Find where the given text appears and provide that cell's center as [x, y] coordinate. 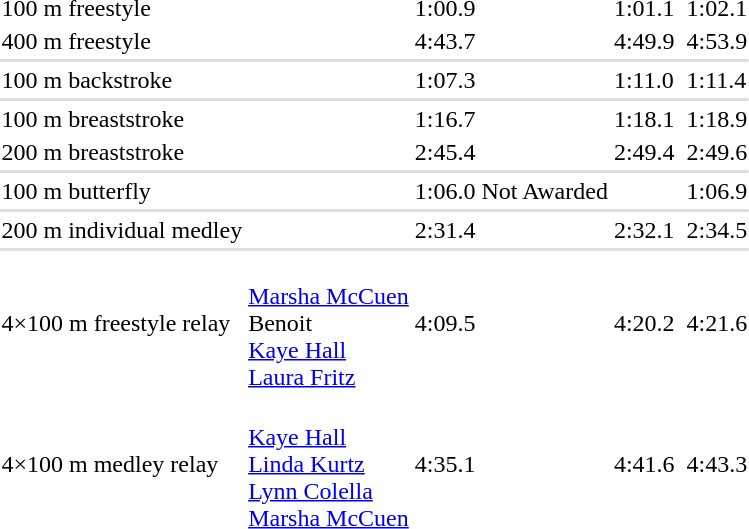
1:16.7 [445, 119]
4:21.6 [717, 323]
2:45.4 [445, 152]
4:49.9 [644, 41]
4:09.5 [445, 323]
4:20.2 [644, 323]
400 m freestyle [122, 41]
2:34.5 [717, 230]
1:18.9 [717, 119]
4:43.7 [445, 41]
1:11.0 [644, 80]
Not Awarded [544, 191]
100 m butterfly [122, 191]
200 m individual medley [122, 230]
4×100 m freestyle relay [122, 323]
200 m breaststroke [122, 152]
2:49.6 [717, 152]
100 m breaststroke [122, 119]
2:32.1 [644, 230]
2:31.4 [445, 230]
100 m backstroke [122, 80]
1:07.3 [445, 80]
2:49.4 [644, 152]
4:53.9 [717, 41]
1:18.1 [644, 119]
Marsha McCuenBenoitKaye HallLaura Fritz [329, 323]
1:06.0 [445, 191]
1:11.4 [717, 80]
1:06.9 [717, 191]
